From the cell containing the given text, extract its center point as (x, y) coordinate. 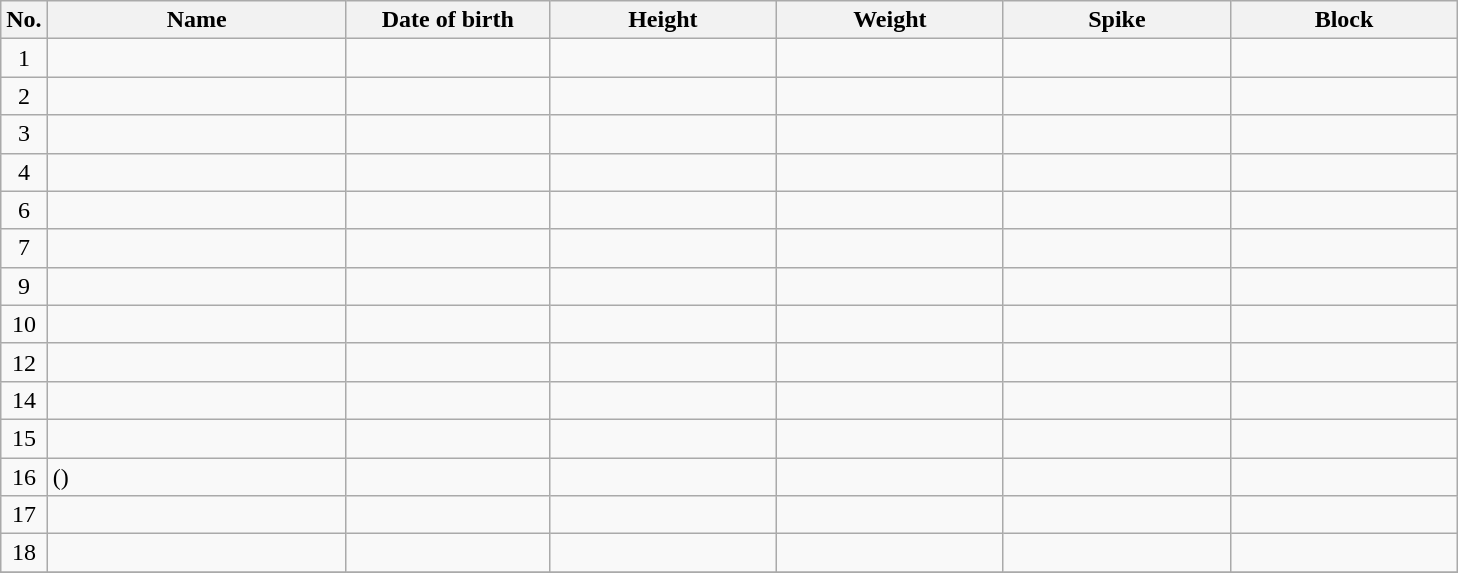
7 (24, 248)
3 (24, 134)
Block (1344, 20)
10 (24, 324)
17 (24, 515)
() (196, 477)
16 (24, 477)
Weight (890, 20)
9 (24, 286)
Height (662, 20)
1 (24, 58)
14 (24, 400)
Name (196, 20)
15 (24, 438)
Spike (1116, 20)
4 (24, 172)
Date of birth (448, 20)
2 (24, 96)
No. (24, 20)
6 (24, 210)
12 (24, 362)
18 (24, 553)
